Return [X, Y] of the center of cell containing provided text 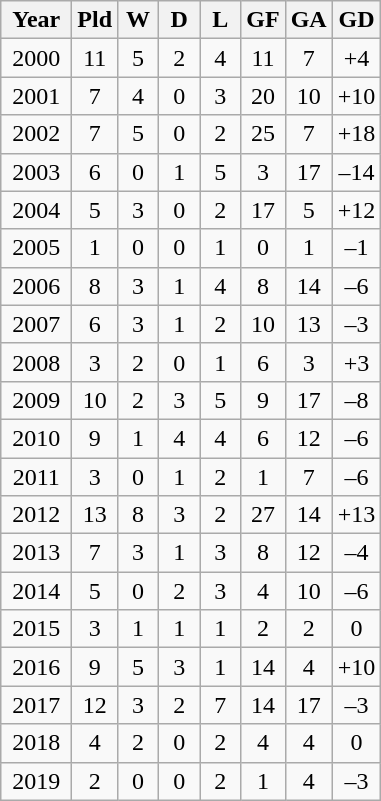
20 [263, 96]
–1 [356, 248]
GF [263, 20]
2013 [36, 553]
2002 [36, 134]
2017 [36, 705]
D [180, 20]
27 [263, 515]
2005 [36, 248]
+12 [356, 210]
2014 [36, 591]
+4 [356, 58]
2010 [36, 438]
GA [308, 20]
2006 [36, 286]
2003 [36, 172]
2019 [36, 781]
2012 [36, 515]
+13 [356, 515]
2011 [36, 477]
+18 [356, 134]
2009 [36, 400]
–14 [356, 172]
Pld [95, 20]
2004 [36, 210]
2016 [36, 667]
W [138, 20]
25 [263, 134]
2007 [36, 324]
2000 [36, 58]
GD [356, 20]
2015 [36, 629]
L [220, 20]
Year [36, 20]
+3 [356, 362]
–8 [356, 400]
2008 [36, 362]
–4 [356, 553]
2018 [36, 743]
2001 [36, 96]
